Extract the [x, y] coordinate from the center of the cell holding the provided text.  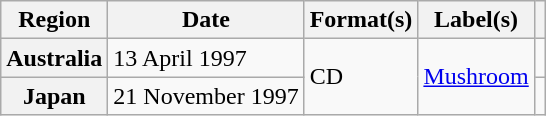
Japan [54, 96]
Format(s) [361, 20]
13 April 1997 [206, 58]
Region [54, 20]
21 November 1997 [206, 96]
Australia [54, 58]
Label(s) [476, 20]
Mushroom [476, 77]
Date [206, 20]
CD [361, 77]
